Pinpoint the cell where the given text exists, returning its (X, Y) midpoint coordinate. 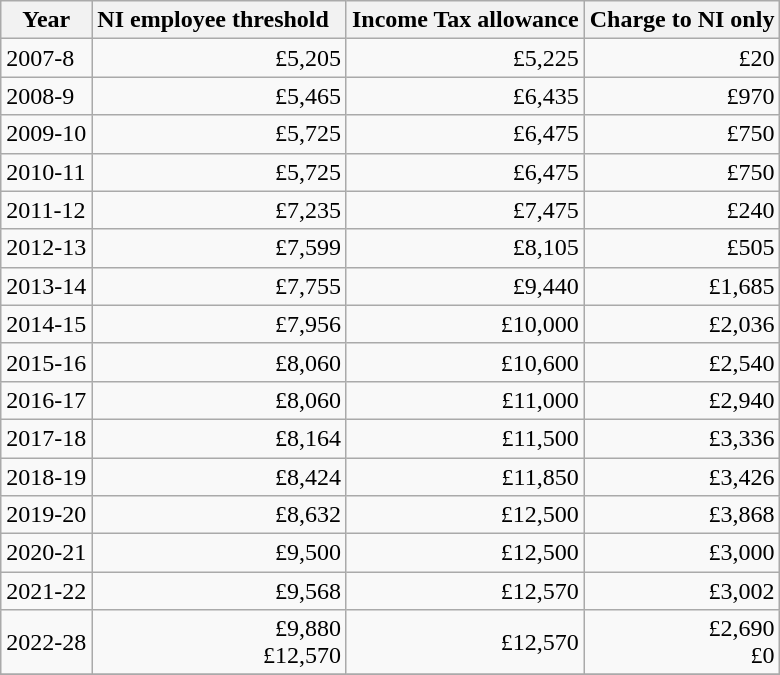
£8,424 (220, 477)
£11,000 (465, 400)
£3,868 (682, 515)
£20 (682, 58)
£5,205 (220, 58)
2020-21 (46, 553)
2016-17 (46, 400)
2015-16 (46, 362)
£9,500 (220, 553)
£9,568 (220, 591)
£7,475 (465, 210)
£10,600 (465, 362)
2017-18 (46, 438)
2008-9 (46, 96)
2022-28 (46, 642)
£3,002 (682, 591)
£11,850 (465, 477)
£505 (682, 248)
£970 (682, 96)
£7,235 (220, 210)
£7,755 (220, 286)
2021-22 (46, 591)
£6,435 (465, 96)
£3,000 (682, 553)
2014-15 (46, 324)
Charge to NI only (682, 20)
£8,164 (220, 438)
2013-14 (46, 286)
£8,105 (465, 248)
£9,440 (465, 286)
2011-12 (46, 210)
£5,465 (220, 96)
£7,599 (220, 248)
£3,336 (682, 438)
£2,540 (682, 362)
£2,690£0 (682, 642)
£5,225 (465, 58)
2010-11 (46, 172)
2018-19 (46, 477)
2019-20 (46, 515)
£11,500 (465, 438)
2007-8 (46, 58)
£1,685 (682, 286)
£10,000 (465, 324)
£2,036 (682, 324)
2009-10 (46, 134)
£2,940 (682, 400)
£3,426 (682, 477)
2012-13 (46, 248)
Income Tax allowance (465, 20)
£240 (682, 210)
£7,956 (220, 324)
Year (46, 20)
£8,632 (220, 515)
NI employee threshold (220, 20)
£9,880 £12,570 (220, 642)
